Return the (x, y) coordinate for the center point of the cell that contains the specified text.  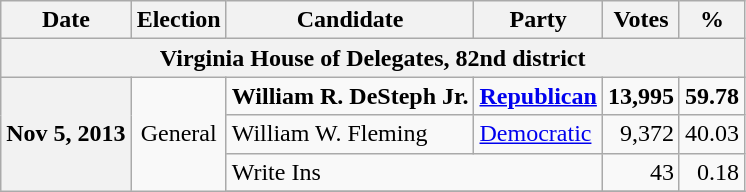
William W. Fleming (350, 134)
General (178, 134)
Nov 5, 2013 (66, 134)
William R. DeSteph Jr. (350, 96)
Election (178, 20)
13,995 (640, 96)
Write Ins (414, 172)
43 (640, 172)
Democratic (538, 134)
Votes (640, 20)
9,372 (640, 134)
59.78 (712, 96)
Date (66, 20)
Candidate (350, 20)
Virginia House of Delegates, 82nd district (373, 58)
Party (538, 20)
0.18 (712, 172)
40.03 (712, 134)
Republican (538, 96)
% (712, 20)
